Locate the cell with the specified text and output its [x, y] center coordinate. 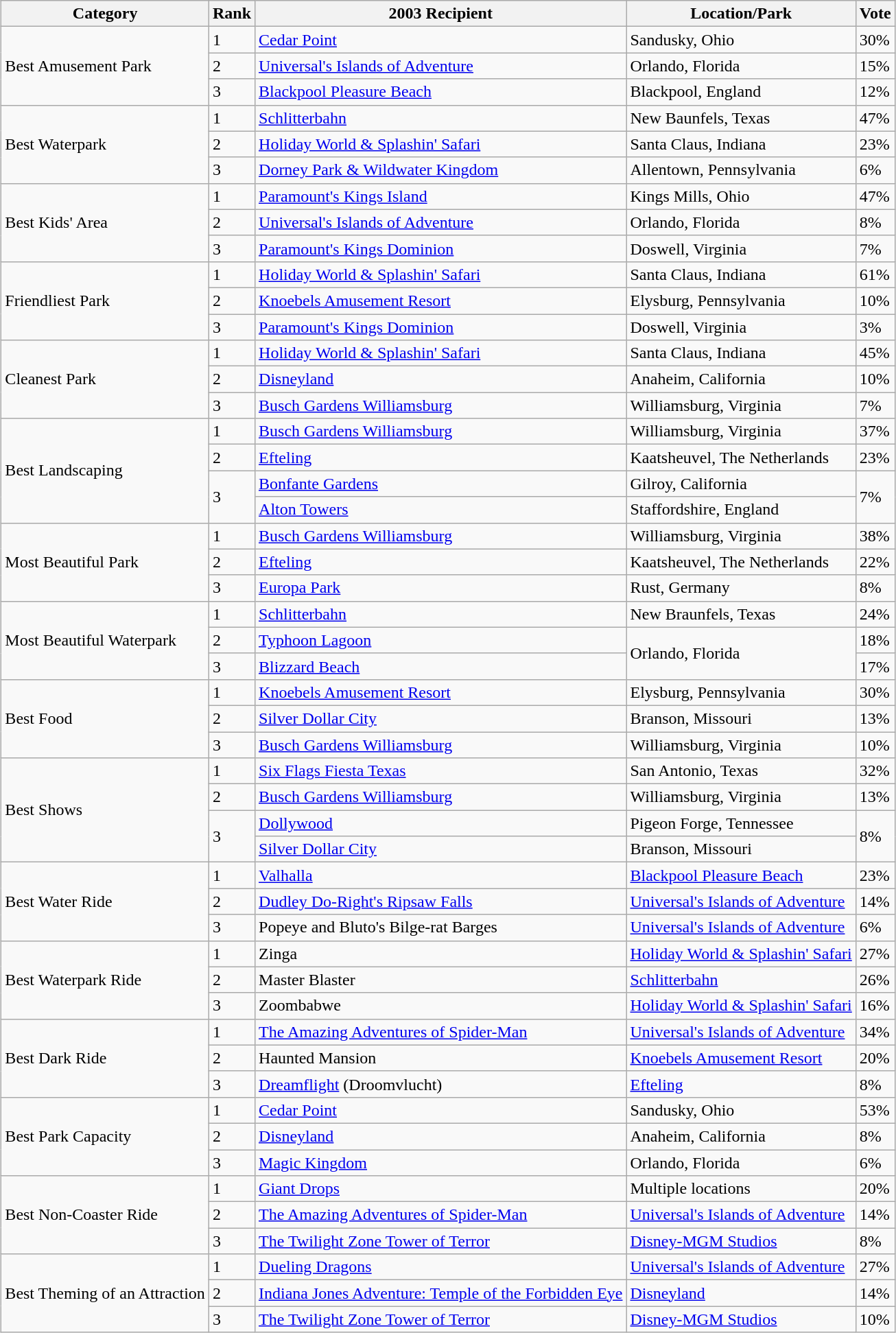
San Antonio, Texas [741, 771]
New Baunfels, Texas [741, 118]
Multiple locations [741, 1189]
Best Water Ride [106, 901]
Giant Drops [440, 1189]
Most Beautiful Park [106, 562]
Blackpool, England [741, 92]
Location/Park [741, 14]
32% [875, 771]
Zinga [440, 954]
Gilroy, California [741, 484]
22% [875, 562]
Indiana Jones Adventure: Temple of the Forbidden Eye [440, 1293]
Best Waterpark [106, 144]
Kings Mills, Ohio [741, 196]
Six Flags Fiesta Texas [440, 771]
38% [875, 536]
Staffordshire, England [741, 510]
Best Shows [106, 810]
24% [875, 614]
Rank [232, 14]
Dorney Park & Wildwater Kingdom [440, 170]
Best Kids' Area [106, 222]
Dudley Do-Right's Ripsaw Falls [440, 901]
Rust, Germany [741, 588]
Most Beautiful Waterpark [106, 640]
Best Food [106, 718]
Alton Towers [440, 510]
Master Blaster [440, 980]
Dollywood [440, 823]
12% [875, 92]
Typhoon Lagoon [440, 640]
Best Non-Coaster Ride [106, 1215]
Paramount's Kings Island [440, 196]
Europa Park [440, 588]
61% [875, 274]
Allentown, Pennsylvania [741, 170]
15% [875, 66]
Vote [875, 14]
Best Amusement Park [106, 66]
Magic Kingdom [440, 1163]
Cleanest Park [106, 379]
Best Park Capacity [106, 1136]
Haunted Mansion [440, 1058]
Dueling Dragons [440, 1267]
Best Waterpark Ride [106, 980]
Bonfante Gardens [440, 484]
Best Landscaping [106, 471]
2003 Recipient [440, 14]
Friendliest Park [106, 300]
Pigeon Forge, Tennessee [741, 823]
53% [875, 1110]
26% [875, 980]
34% [875, 1032]
17% [875, 666]
Best Dark Ride [106, 1058]
Best Theming of an Attraction [106, 1293]
45% [875, 353]
Zoombabwe [440, 1006]
Popeye and Bluto's Bilge-rat Barges [440, 928]
Blizzard Beach [440, 666]
37% [875, 432]
3% [875, 327]
Category [106, 14]
Dreamflight (Droomvlucht) [440, 1084]
New Braunfels, Texas [741, 614]
18% [875, 640]
Valhalla [440, 875]
16% [875, 1006]
